Return (x, y) of the center of cell containing provided text 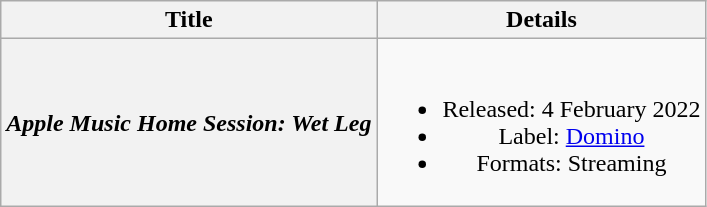
Title (189, 20)
Released: 4 February 2022Label: DominoFormats: Streaming (542, 122)
Apple Music Home Session: Wet Leg (189, 122)
Details (542, 20)
